Search for the cell housing the specified text and yield its [X, Y] center coordinate. 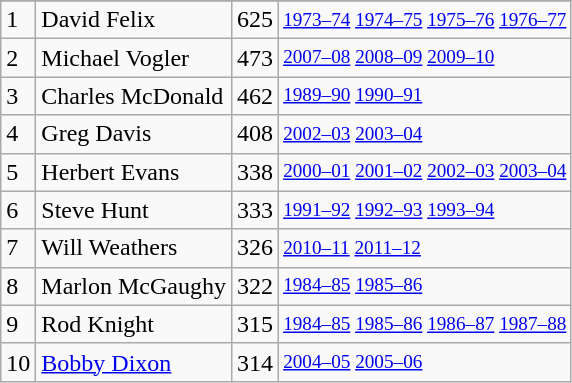
322 [256, 286]
9 [18, 324]
2000–01 2001–02 2002–03 2003–04 [425, 172]
Charles McDonald [134, 96]
2007–08 2008–09 2009–10 [425, 58]
315 [256, 324]
8 [18, 286]
473 [256, 58]
5 [18, 172]
1 [18, 20]
338 [256, 172]
625 [256, 20]
Greg Davis [134, 134]
1973–74 1974–75 1975–76 1976–77 [425, 20]
1984–85 1985–86 [425, 286]
David Felix [134, 20]
10 [18, 362]
1989–90 1990–91 [425, 96]
2010–11 2011–12 [425, 248]
2 [18, 58]
Steve Hunt [134, 210]
Will Weathers [134, 248]
1984–85 1985–86 1986–87 1987–88 [425, 324]
6 [18, 210]
Herbert Evans [134, 172]
3 [18, 96]
Bobby Dixon [134, 362]
7 [18, 248]
2002–03 2003–04 [425, 134]
408 [256, 134]
333 [256, 210]
Michael Vogler [134, 58]
Rod Knight [134, 324]
1991–92 1992–93 1993–94 [425, 210]
2004–05 2005–06 [425, 362]
Marlon McGaughy [134, 286]
4 [18, 134]
462 [256, 96]
314 [256, 362]
326 [256, 248]
